From the cell containing the given text, extract its center point as (x, y) coordinate. 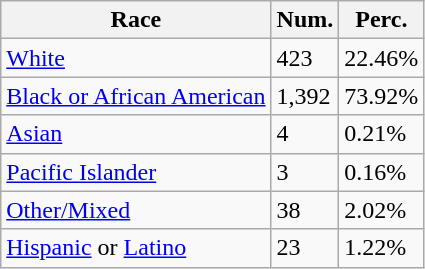
Black or African American (136, 96)
0.21% (382, 134)
White (136, 58)
3 (305, 172)
0.16% (382, 172)
2.02% (382, 210)
1.22% (382, 248)
423 (305, 58)
38 (305, 210)
Perc. (382, 20)
Asian (136, 134)
Other/Mixed (136, 210)
4 (305, 134)
23 (305, 248)
Race (136, 20)
1,392 (305, 96)
73.92% (382, 96)
Pacific Islander (136, 172)
Hispanic or Latino (136, 248)
22.46% (382, 58)
Num. (305, 20)
